Provide the (x, y) coordinate of the cell's center where the given text is located.  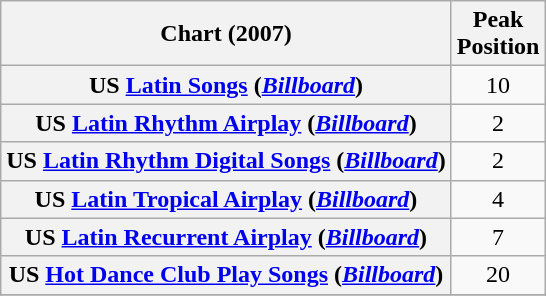
Peak Position (498, 34)
10 (498, 85)
US Latin Tropical Airplay (Billboard) (226, 199)
US Hot Dance Club Play Songs (Billboard) (226, 275)
US Latin Rhythm Digital Songs (Billboard) (226, 161)
Chart (2007) (226, 34)
US Latin Rhythm Airplay (Billboard) (226, 123)
US Latin Recurrent Airplay (Billboard) (226, 237)
4 (498, 199)
US Latin Songs (Billboard) (226, 85)
20 (498, 275)
7 (498, 237)
